Extract the [x, y] coordinate from the center of the cell holding the provided text.  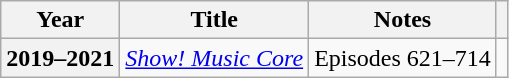
Title [214, 20]
Notes [403, 20]
Year [60, 20]
Episodes 621–714 [403, 58]
2019–2021 [60, 58]
Show! Music Core [214, 58]
